For the text-containing cell, return its midpoint in [X, Y] coordinate format. 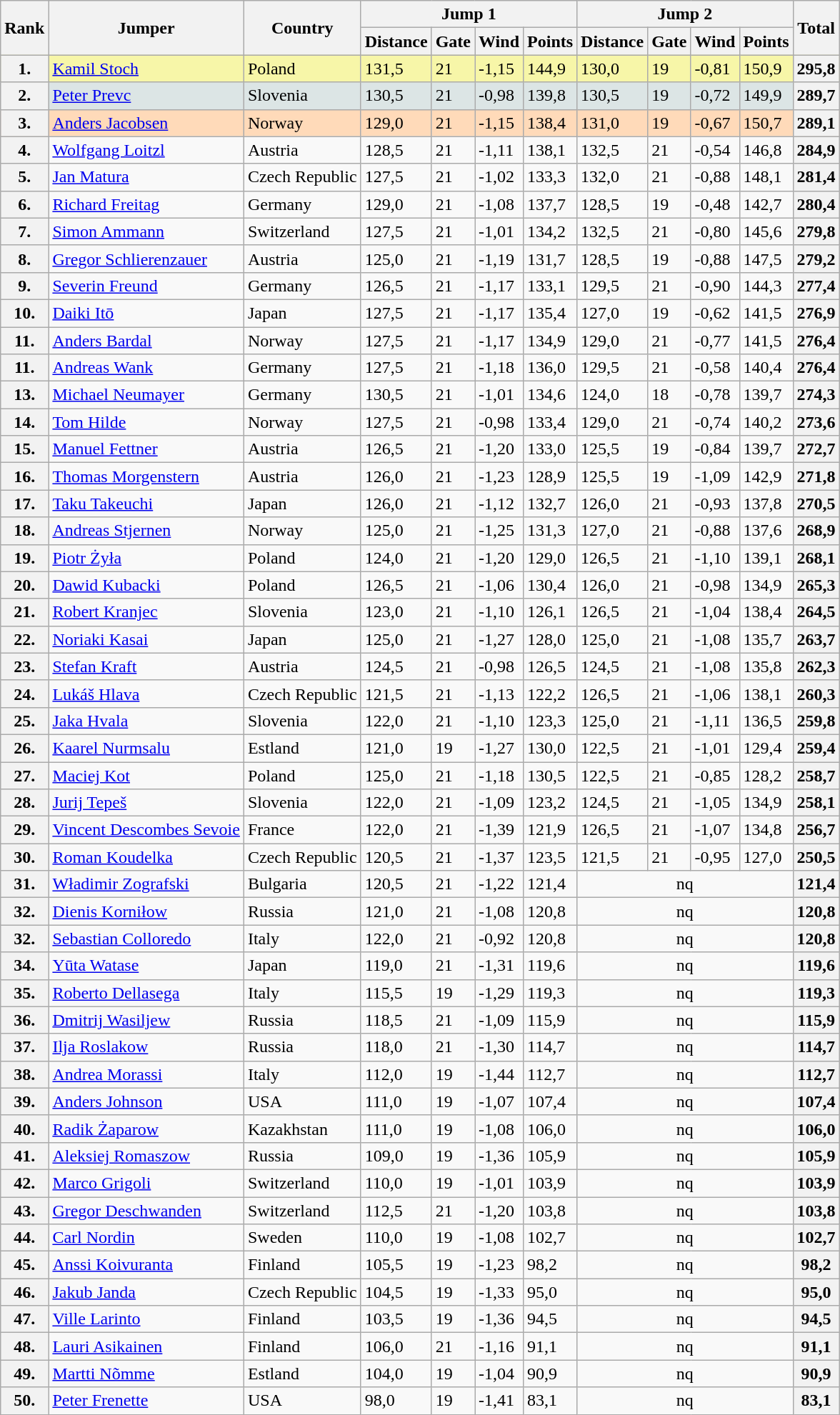
9. [24, 286]
Ilja Roslakow [146, 1047]
Maciej Kot [146, 775]
131,5 [396, 69]
123,0 [396, 612]
-1,44 [499, 1074]
27. [24, 775]
Lukáš Hlava [146, 694]
112,0 [396, 1074]
-0,93 [715, 504]
123,2 [550, 803]
Richard Freitag [146, 204]
Roberto Dellasega [146, 993]
8. [24, 259]
4. [24, 150]
-1,31 [499, 966]
Anders Jacobsen [146, 123]
-0,48 [715, 204]
148,1 [766, 177]
50. [24, 1401]
Rank [24, 28]
140,2 [766, 422]
Severin Freund [146, 286]
126,1 [550, 612]
-0,85 [715, 775]
Jumper [146, 28]
Sebastian Colloredo [146, 939]
29. [24, 830]
129,4 [766, 748]
47. [24, 1319]
1. [24, 69]
277,4 [816, 286]
268,9 [816, 531]
Dawid Kubacki [146, 585]
Manuel Fettner [146, 449]
118,5 [396, 1020]
21. [24, 612]
-0,54 [715, 150]
284,9 [816, 150]
-0,95 [715, 857]
Jaka Hvala [146, 721]
Martti Nõmme [146, 1374]
26. [24, 748]
133,3 [550, 177]
Taku Takeuchi [146, 504]
295,8 [816, 69]
137,7 [550, 204]
149,9 [766, 96]
-1,39 [499, 830]
122,2 [550, 694]
7. [24, 231]
Anders Bardal [146, 341]
150,9 [766, 69]
19. [24, 558]
98,0 [396, 1401]
Dienis Korniłow [146, 911]
134,6 [550, 395]
137,8 [766, 504]
15. [24, 449]
280,4 [816, 204]
-0,78 [715, 395]
105,5 [396, 1265]
Stefan Kraft [146, 666]
146,8 [766, 150]
Gregor Deschwanden [146, 1211]
128,9 [550, 476]
18. [24, 531]
263,7 [816, 639]
46. [24, 1292]
279,8 [816, 231]
3. [24, 123]
30. [24, 857]
-0,77 [715, 341]
142,9 [766, 476]
259,8 [816, 721]
Anssi Koivuranta [146, 1265]
Country [302, 28]
133,4 [550, 422]
147,5 [766, 259]
5. [24, 177]
6. [24, 204]
Total [816, 28]
France [302, 830]
273,6 [816, 422]
279,2 [816, 259]
281,4 [816, 177]
289,1 [816, 123]
35. [24, 993]
139,1 [766, 558]
145,6 [766, 231]
-1,19 [499, 259]
-1,13 [499, 694]
-1,30 [499, 1047]
132,0 [613, 177]
-1,12 [499, 504]
268,1 [816, 558]
131,0 [613, 123]
142,7 [766, 204]
274,3 [816, 395]
144,9 [550, 69]
14. [24, 422]
2. [24, 96]
Jump 1 [469, 14]
Wolfgang Loitzl [146, 150]
Peter Frenette [146, 1401]
41. [24, 1156]
109,0 [396, 1156]
Noriaki Kasai [146, 639]
123,3 [550, 721]
115,5 [396, 993]
Lauri Asikainen [146, 1346]
144,3 [766, 286]
132,7 [550, 504]
-0,62 [715, 313]
140,4 [766, 368]
276,9 [816, 313]
-0,72 [715, 96]
135,7 [766, 639]
264,5 [816, 612]
Władimir Zografski [146, 884]
48. [24, 1346]
-0,81 [715, 69]
272,7 [816, 449]
258,7 [816, 775]
265,3 [816, 585]
Thomas Morgenstern [146, 476]
118,0 [396, 1047]
Aleksiej Romaszow [146, 1156]
Vincent Descombes Sevoie [146, 830]
43. [24, 1211]
130,4 [550, 585]
-0,80 [715, 231]
Peter Prevc [146, 96]
Yūta Watase [146, 966]
-0,58 [715, 368]
Jakub Janda [146, 1292]
-1,33 [499, 1292]
31. [24, 884]
259,4 [816, 748]
-0,90 [715, 286]
271,8 [816, 476]
36. [24, 1020]
131,7 [550, 259]
Sweden [302, 1238]
18 [669, 395]
Andreas Wank [146, 368]
136,5 [766, 721]
Piotr Żyła [146, 558]
134,2 [550, 231]
Carl Nordin [146, 1238]
262,3 [816, 666]
40. [24, 1129]
135,8 [766, 666]
Roman Koudelka [146, 857]
24. [24, 694]
137,6 [766, 531]
25. [24, 721]
270,5 [816, 504]
-1,25 [499, 531]
-1,05 [715, 803]
139,8 [550, 96]
20. [24, 585]
-1,22 [499, 884]
258,1 [816, 803]
49. [24, 1374]
34. [24, 966]
131,3 [550, 531]
Dmitrij Wasiljew [146, 1020]
-0,84 [715, 449]
Michael Neumayer [146, 395]
42. [24, 1183]
134,8 [766, 830]
10. [24, 313]
Kamil Stoch [146, 69]
119,0 [396, 966]
135,4 [550, 313]
136,0 [550, 368]
150,7 [766, 123]
Jump 2 [685, 14]
-1,37 [499, 857]
Jan Matura [146, 177]
103,5 [396, 1319]
260,3 [816, 694]
Jurij Tepeš [146, 803]
23. [24, 666]
Simon Ammann [146, 231]
-1,02 [499, 177]
-0,67 [715, 123]
44. [24, 1238]
121,9 [550, 830]
Tom Hilde [146, 422]
-1,16 [499, 1346]
128,2 [766, 775]
28. [24, 803]
37. [24, 1047]
256,7 [816, 830]
250,5 [816, 857]
39. [24, 1101]
16. [24, 476]
22. [24, 639]
13. [24, 395]
17. [24, 504]
112,5 [396, 1211]
Radik Żaparow [146, 1129]
Daiki Itō [146, 313]
Andrea Morassi [146, 1074]
Ville Larinto [146, 1319]
104,0 [396, 1374]
Gregor Schlierenzauer [146, 259]
Marco Grigoli [146, 1183]
133,0 [550, 449]
-0,92 [499, 939]
Robert Kranjec [146, 612]
Andreas Stjernen [146, 531]
Kaarel Nurmsalu [146, 748]
-1,41 [499, 1401]
128,0 [550, 639]
-0,74 [715, 422]
Kazakhstan [302, 1129]
Anders Johnson [146, 1101]
289,7 [816, 96]
Bulgaria [302, 884]
104,5 [396, 1292]
45. [24, 1265]
38. [24, 1074]
123,5 [550, 857]
133,1 [550, 286]
-1,29 [499, 993]
